Provide the (X, Y) coordinate of the cell's center where the given text is located.  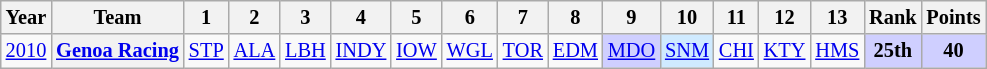
6 (470, 17)
9 (632, 17)
12 (785, 17)
10 (687, 17)
HMS (837, 51)
TOR (523, 51)
EDM (576, 51)
2 (255, 17)
WGL (470, 51)
Year (26, 17)
5 (416, 17)
MDO (632, 51)
25th (892, 51)
IOW (416, 51)
SNM (687, 51)
Genoa Racing (118, 51)
3 (305, 17)
Points (953, 17)
Team (118, 17)
LBH (305, 51)
2010 (26, 51)
ALA (255, 51)
40 (953, 51)
CHI (736, 51)
KTY (785, 51)
1 (206, 17)
STP (206, 51)
7 (523, 17)
Rank (892, 17)
8 (576, 17)
13 (837, 17)
11 (736, 17)
INDY (362, 51)
4 (362, 17)
